Identify which cell holds the provided text, then report its [X, Y] central coordinate. 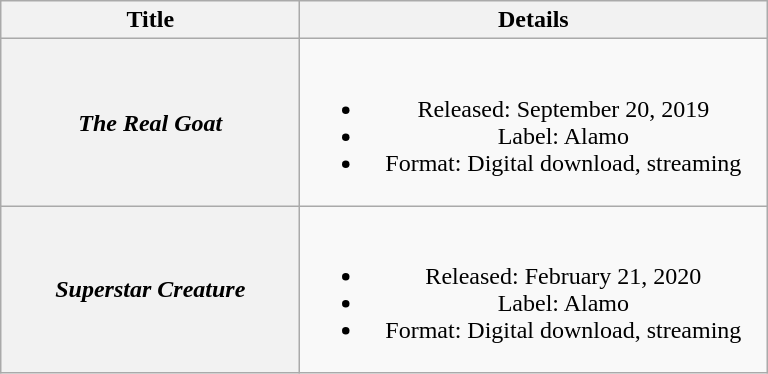
Released: September 20, 2019Label: AlamoFormat: Digital download, streaming [534, 122]
Released: February 21, 2020Label: AlamoFormat: Digital download, streaming [534, 290]
Superstar Creature [150, 290]
Title [150, 20]
The Real Goat [150, 122]
Details [534, 20]
